Return the [x, y] coordinate for the center point of the cell that contains the specified text.  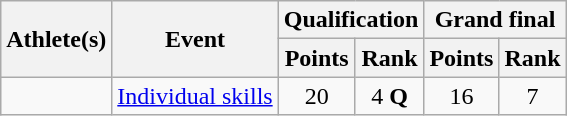
Event [195, 39]
Qualification [351, 20]
16 [462, 96]
7 [532, 96]
20 [316, 96]
Grand final [495, 20]
Individual skills [195, 96]
Athlete(s) [56, 39]
4 Q [390, 96]
